Locate the cell with the specified text and output its [X, Y] center coordinate. 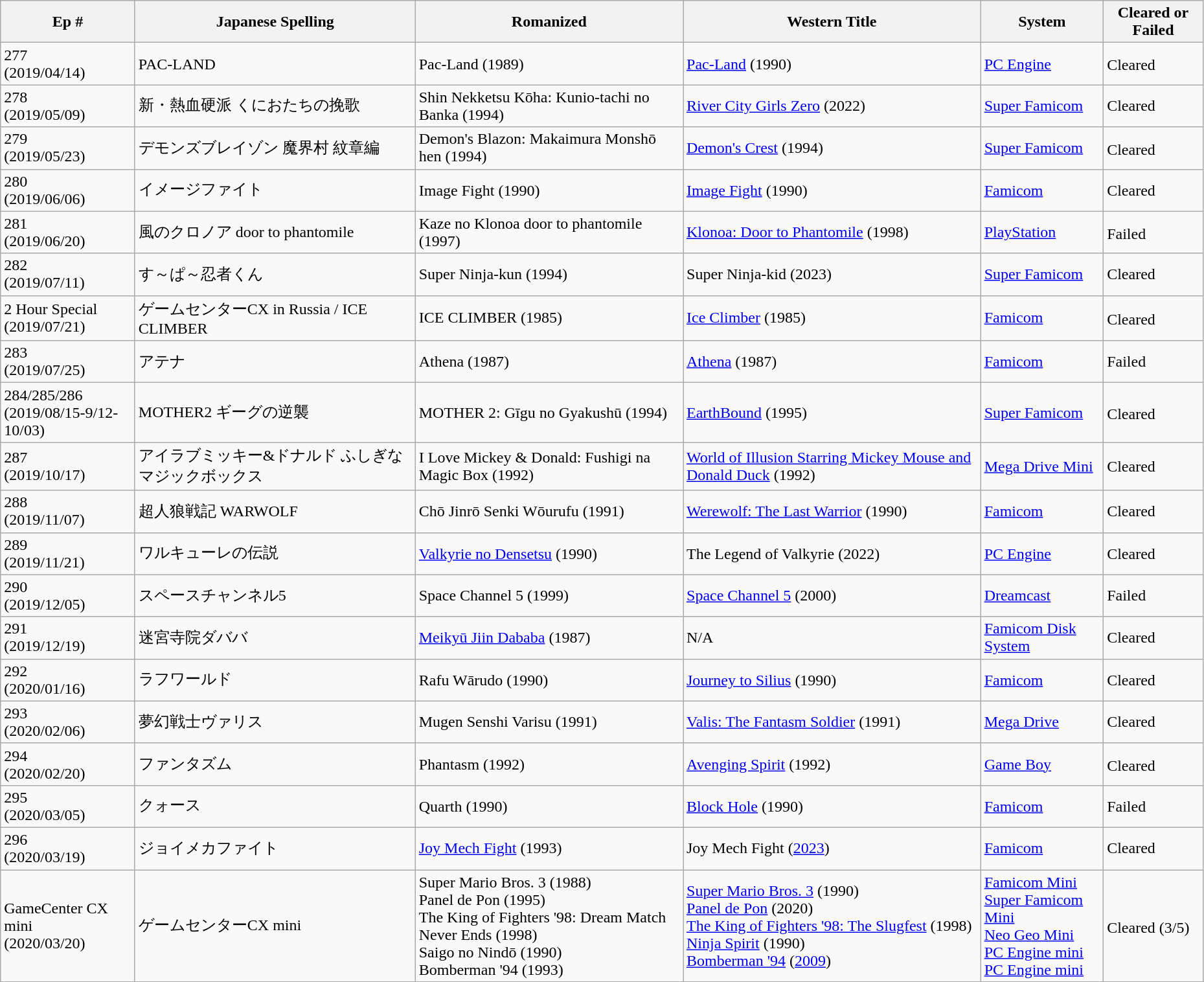
Mugen Senshi Varisu (1991) [549, 722]
Valis: The Fantasm Soldier (1991) [832, 722]
World of Illusion Starring Mickey Mouse and Donald Duck (1992) [832, 466]
I Love Mickey & Donald: Fushigi na Magic Box (1992) [549, 466]
クォース [275, 806]
River City Girls Zero (2022) [832, 106]
283(2019/07/25) [68, 361]
282(2019/07/11) [68, 275]
す～ぱ～忍者くん [275, 275]
295(2020/03/05) [68, 806]
2 Hour Special(2019/07/21) [68, 318]
N/A [832, 637]
Meikyū Jiin Dababa (1987) [549, 637]
Cleared or Failed [1153, 22]
293(2020/02/06) [68, 722]
289(2019/11/21) [68, 553]
GameCenter CX mini(2020/03/20) [68, 925]
アイラブミッキー&ドナルド ふしぎなマジックボックス [275, 466]
超人狼戦記 WARWOLF [275, 512]
Avenging Spirit (1992) [832, 764]
ジョイメカファイト [275, 849]
Ep # [68, 22]
281(2019/06/20) [68, 232]
277(2019/04/14) [68, 63]
Space Channel 5 (1999) [549, 596]
スペースチャンネル5 [275, 596]
System [1042, 22]
290(2019/12/05) [68, 596]
Cleared (3/5) [1153, 925]
夢幻戦士ヴァリス [275, 722]
Japanese Spelling [275, 22]
294(2020/02/20) [68, 764]
Joy Mech Fight (1993) [549, 849]
Mega Drive Mini [1042, 466]
ゲームセンターCX in Russia / ICE CLIMBER [275, 318]
278(2019/05/09) [68, 106]
迷宮寺院ダババ [275, 637]
Romanized [549, 22]
Pac-Land (1989) [549, 63]
Super Ninja-kun (1994) [549, 275]
Demon's Blazon: Makaimura Monshō hen (1994) [549, 148]
Super Mario Bros. 3 (1988)Panel de Pon (1995)The King of Fighters '98: Dream Match Never Ends (1998)Saigo no Nindō (1990)Bomberman '94 (1993) [549, 925]
Super Mario Bros. 3 (1990)Panel de Pon (2020)The King of Fighters '98: The Slugfest (1998)Ninja Spirit (1990)Bomberman '94 (2009) [832, 925]
Joy Mech Fight (2023) [832, 849]
279(2019/05/23) [68, 148]
ワルキューレの伝説 [275, 553]
Famicom Disk System [1042, 637]
風のクロノア door to phantomile [275, 232]
Block Hole (1990) [832, 806]
Super Ninja-kid (2023) [832, 275]
Shin Nekketsu Kōha: Kunio-tachi no Banka (1994) [549, 106]
Space Channel 5 (2000) [832, 596]
アテナ [275, 361]
Dreamcast [1042, 596]
MOTHER2 ギーグの逆襲 [275, 413]
Ice Climber (1985) [832, 318]
デモンズブレイゾン 魔界村 紋章編 [275, 148]
291(2019/12/19) [68, 637]
Mega Drive [1042, 722]
288(2019/11/07) [68, 512]
Famicom MiniSuper Famicom MiniNeo Geo MiniPC Engine miniPC Engine mini [1042, 925]
Phantasm (1992) [549, 764]
296(2020/03/19) [68, 849]
Kaze no Klonoa door to phantomile (1997) [549, 232]
Game Boy [1042, 764]
Chō Jinrō Senki Wōurufu (1991) [549, 512]
280(2019/06/06) [68, 190]
Demon's Crest (1994) [832, 148]
PlayStation [1042, 232]
PAC-LAND [275, 63]
Werewolf: The Last Warrior (1990) [832, 512]
292(2020/01/16) [68, 680]
ICE CLIMBER (1985) [549, 318]
Journey to Silius (1990) [832, 680]
イメージファイト [275, 190]
287(2019/10/17) [68, 466]
EarthBound (1995) [832, 413]
Western Title [832, 22]
Valkyrie no Densetsu (1990) [549, 553]
284/285/286(2019/08/15-9/12-10/03) [68, 413]
Pac-Land (1990) [832, 63]
新・熱血硬派 くにおたちの挽歌 [275, 106]
ファンタズム [275, 764]
Quarth (1990) [549, 806]
Rafu Wārudo (1990) [549, 680]
The Legend of Valkyrie (2022) [832, 553]
MOTHER 2: Gīgu no Gyakushū (1994) [549, 413]
ゲームセンターCX mini [275, 925]
ラフワールド [275, 680]
Klonoa: Door to Phantomile (1998) [832, 232]
